Locate the cell with the specified text and output its [X, Y] center coordinate. 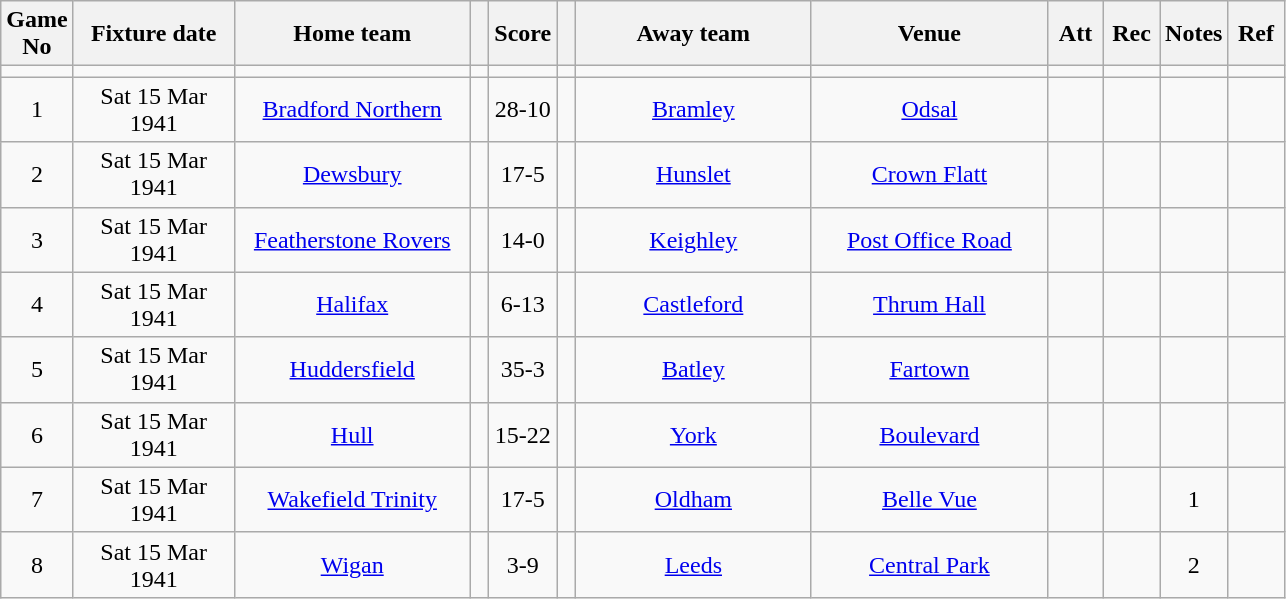
Oldham [693, 500]
Wigan [352, 564]
Boulevard [929, 434]
3-9 [523, 564]
York [693, 434]
Keighley [693, 240]
7 [37, 500]
15-22 [523, 434]
Featherstone Rovers [352, 240]
Ref [1256, 34]
Fartown [929, 370]
Post Office Road [929, 240]
Bradford Northern [352, 110]
Huddersfield [352, 370]
3 [37, 240]
Halifax [352, 304]
Bramley [693, 110]
Venue [929, 34]
Att [1075, 34]
Home team [352, 34]
Score [523, 34]
Rec [1132, 34]
Leeds [693, 564]
35-3 [523, 370]
Thrum Hall [929, 304]
Hunslet [693, 174]
Batley [693, 370]
Castleford [693, 304]
Central Park [929, 564]
Notes [1194, 34]
Fixture date [154, 34]
6-13 [523, 304]
8 [37, 564]
5 [37, 370]
Belle Vue [929, 500]
Wakefield Trinity [352, 500]
Hull [352, 434]
4 [37, 304]
Game No [37, 34]
Away team [693, 34]
28-10 [523, 110]
6 [37, 434]
Odsal [929, 110]
14-0 [523, 240]
Crown Flatt [929, 174]
Dewsbury [352, 174]
